Capture the cell that displays the provided text and extract its [X, Y] central coordinate. 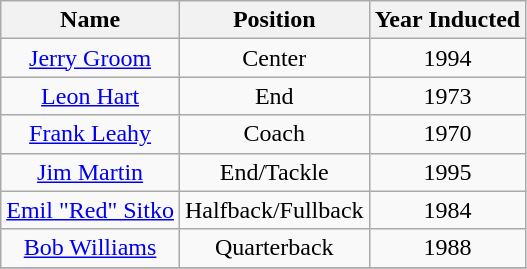
Center [274, 58]
Halfback/Fullback [274, 210]
End [274, 96]
1970 [448, 134]
Year Inducted [448, 20]
Jim Martin [90, 172]
Leon Hart [90, 96]
1995 [448, 172]
Position [274, 20]
1988 [448, 248]
Coach [274, 134]
Name [90, 20]
Frank Leahy [90, 134]
1994 [448, 58]
1973 [448, 96]
Bob Williams [90, 248]
1984 [448, 210]
Quarterback [274, 248]
Jerry Groom [90, 58]
Emil "Red" Sitko [90, 210]
End/Tackle [274, 172]
